Pinpoint the cell where the given text exists, returning its (X, Y) midpoint coordinate. 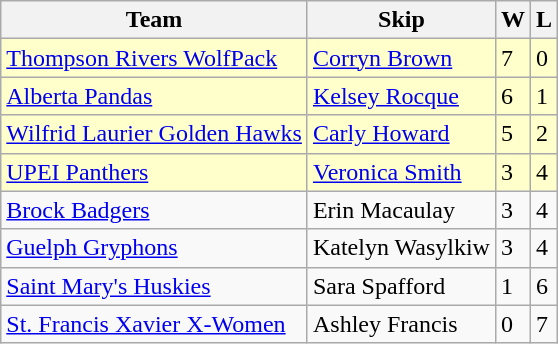
Brock Badgers (154, 210)
Alberta Pandas (154, 96)
Veronica Smith (401, 172)
Sara Spafford (401, 286)
Skip (401, 20)
Thompson Rivers WolfPack (154, 58)
Carly Howard (401, 134)
Saint Mary's Huskies (154, 286)
UPEI Panthers (154, 172)
2 (544, 134)
Guelph Gryphons (154, 248)
Erin Macaulay (401, 210)
Ashley Francis (401, 324)
W (512, 20)
Katelyn Wasylkiw (401, 248)
Team (154, 20)
L (544, 20)
Kelsey Rocque (401, 96)
Wilfrid Laurier Golden Hawks (154, 134)
St. Francis Xavier X-Women (154, 324)
Corryn Brown (401, 58)
5 (512, 134)
